Locate the cell with the specified text and output its (X, Y) center coordinate. 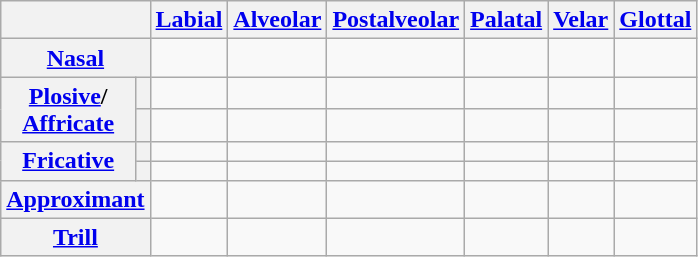
Velar (581, 20)
Plosive/Affricate (68, 110)
Glottal (656, 20)
Approximant (76, 199)
Postalveolar (396, 20)
Fricative (68, 161)
Alveolar (278, 20)
Trill (76, 237)
Nasal (76, 58)
Labial (189, 20)
Palatal (506, 20)
